Pinpoint the cell where the given text exists, returning its [x, y] midpoint coordinate. 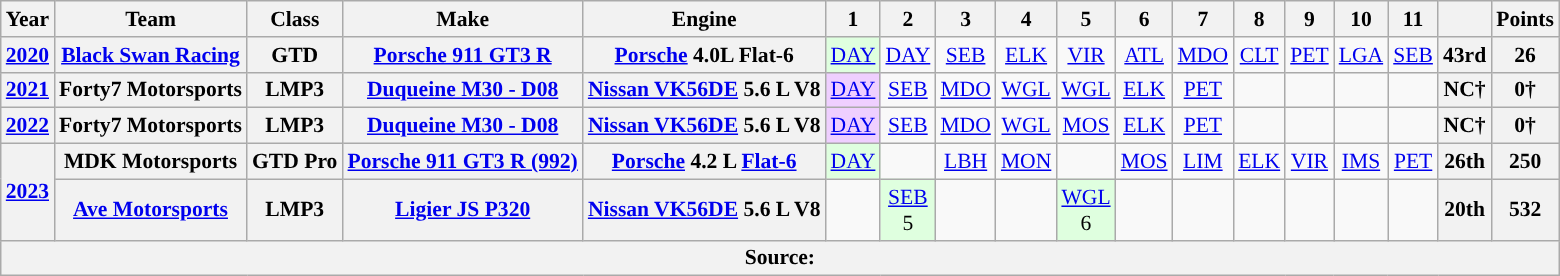
26th [1464, 162]
ATL [1144, 55]
Black Swan Racing [150, 55]
Engine [704, 19]
3 [966, 19]
10 [1361, 19]
8 [1259, 19]
GTD [294, 55]
Ave Motorsports [150, 210]
LIM [1204, 162]
Porsche 4.0L Flat-6 [704, 55]
4 [1026, 19]
Class [294, 19]
WGL6 [1086, 210]
MON [1026, 162]
5 [1086, 19]
Porsche 911 GT3 R (992) [462, 162]
Points [1525, 19]
20th [1464, 210]
Year [28, 19]
MDK Motorsports [150, 162]
7 [1204, 19]
43rd [1464, 55]
26 [1525, 55]
2021 [28, 90]
Porsche 4.2 L Flat-6 [704, 162]
LBH [966, 162]
Make [462, 19]
LGA [1361, 55]
2022 [28, 126]
9 [1310, 19]
IMS [1361, 162]
11 [1413, 19]
Ligier JS P320 [462, 210]
2020 [28, 55]
2023 [28, 192]
250 [1525, 162]
CLT [1259, 55]
GTD Pro [294, 162]
Team [150, 19]
Source: [780, 258]
SEB5 [908, 210]
Porsche 911 GT3 R [462, 55]
532 [1525, 210]
1 [854, 19]
6 [1144, 19]
2 [908, 19]
